Determine the (X, Y) coordinate at the center of the cell enclosing the given text.  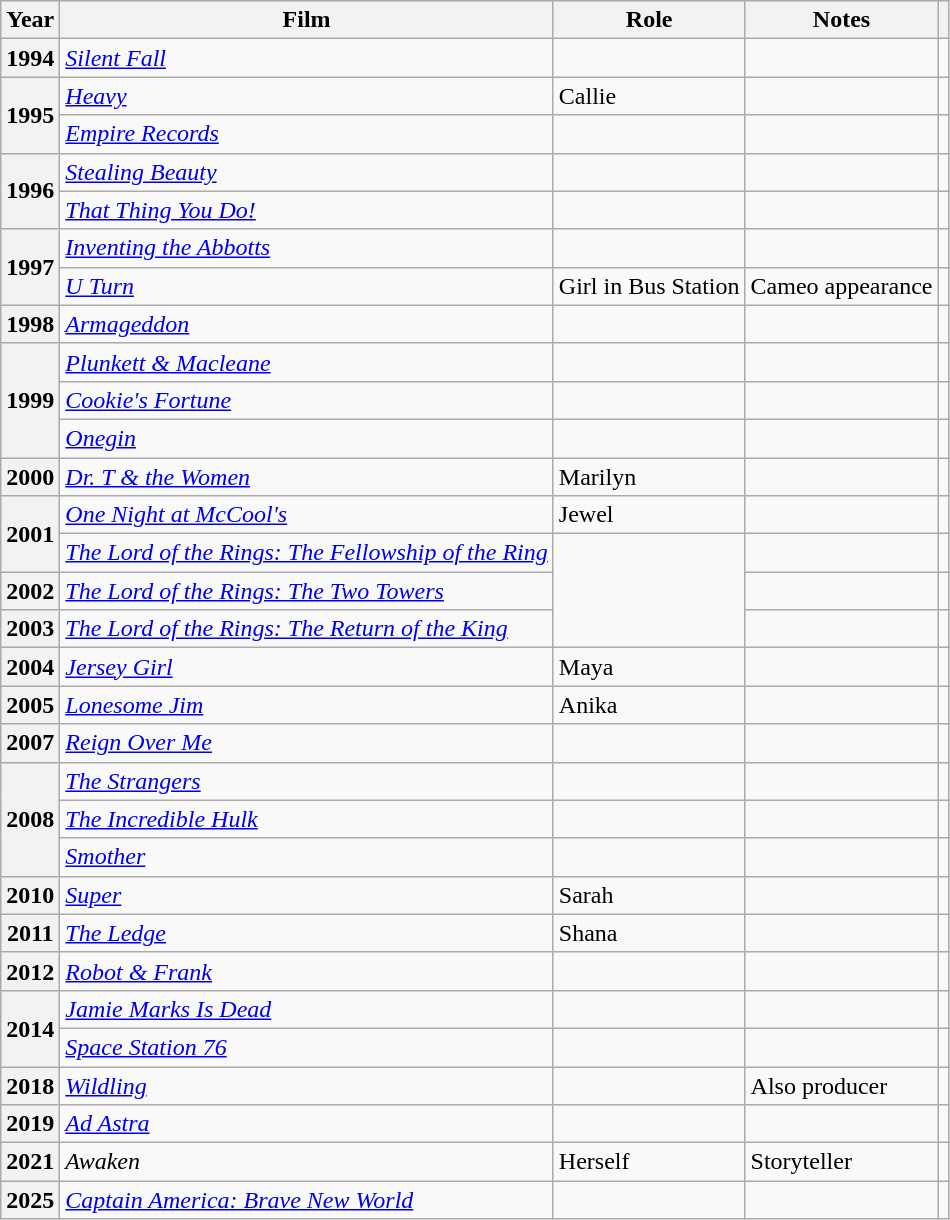
Cookie's Fortune (307, 400)
Jersey Girl (307, 667)
1998 (30, 324)
Callie (649, 96)
2014 (30, 1028)
1999 (30, 400)
Inventing the Abbotts (307, 248)
Cameo appearance (842, 286)
2005 (30, 705)
The Lord of the Rings: The Return of the King (307, 629)
Storyteller (842, 1162)
Awaken (307, 1162)
2021 (30, 1162)
Armageddon (307, 324)
Shana (649, 933)
Stealing Beauty (307, 172)
Onegin (307, 438)
One Night at McCool's (307, 515)
Ad Astra (307, 1124)
The Strangers (307, 781)
Marilyn (649, 477)
U Turn (307, 286)
Notes (842, 20)
Robot & Frank (307, 971)
Silent Fall (307, 58)
The Ledge (307, 933)
Jewel (649, 515)
Space Station 76 (307, 1047)
2003 (30, 629)
Year (30, 20)
Role (649, 20)
Maya (649, 667)
1997 (30, 267)
Reign Over Me (307, 743)
2025 (30, 1200)
Anika (649, 705)
Girl in Bus Station (649, 286)
The Incredible Hulk (307, 819)
Lonesome Jim (307, 705)
2000 (30, 477)
2007 (30, 743)
Film (307, 20)
That Thing You Do! (307, 210)
1995 (30, 115)
Dr. T & the Women (307, 477)
Wildling (307, 1085)
Jamie Marks Is Dead (307, 1009)
2002 (30, 591)
2011 (30, 933)
Heavy (307, 96)
Plunkett & Macleane (307, 362)
2001 (30, 534)
Herself (649, 1162)
The Lord of the Rings: The Fellowship of the Ring (307, 553)
Captain America: Brave New World (307, 1200)
Also producer (842, 1085)
Smother (307, 857)
The Lord of the Rings: The Two Towers (307, 591)
2008 (30, 819)
1994 (30, 58)
Super (307, 895)
2018 (30, 1085)
2010 (30, 895)
2004 (30, 667)
Sarah (649, 895)
1996 (30, 191)
Empire Records (307, 134)
2019 (30, 1124)
2012 (30, 971)
